Output the (x, y) coordinate of the center of the cell containing the given text.  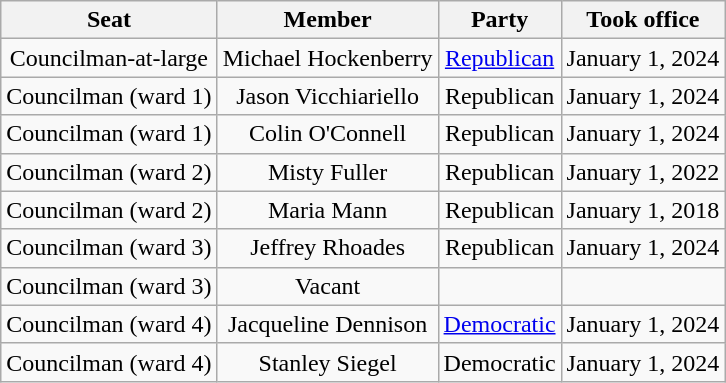
Jeffrey Rhoades (328, 248)
January 1, 2018 (643, 210)
Jacqueline Dennison (328, 324)
Member (328, 20)
Misty Fuller (328, 172)
Jason Vicchiariello (328, 96)
Colin O'Connell (328, 134)
Party (500, 20)
Stanley Siegel (328, 362)
Councilman-at-large (109, 58)
Michael Hockenberry (328, 58)
Seat (109, 20)
January 1, 2022 (643, 172)
Vacant (328, 286)
Took office (643, 20)
Maria Mann (328, 210)
